Locate the cell with the specified text and output its (x, y) center coordinate. 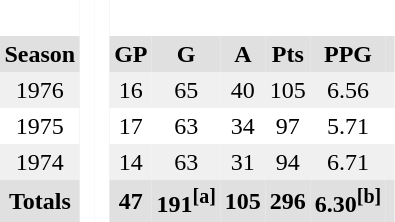
6.30[b] (348, 201)
1974 (40, 162)
31 (242, 162)
6.71 (348, 162)
191[a] (186, 201)
6.56 (348, 90)
94 (288, 162)
16 (131, 90)
40 (242, 90)
Pts (288, 54)
17 (131, 126)
1975 (40, 126)
65 (186, 90)
G (186, 54)
Totals (40, 201)
14 (131, 162)
47 (131, 201)
1976 (40, 90)
Season (40, 54)
5.71 (348, 126)
34 (242, 126)
296 (288, 201)
GP (131, 54)
PPG (348, 54)
A (242, 54)
97 (288, 126)
